From the cell containing the given text, extract its center point as [x, y] coordinate. 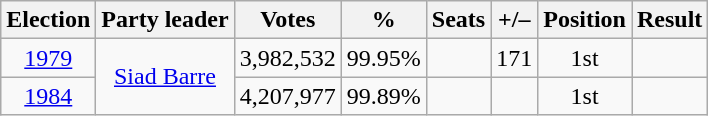
99.89% [384, 96]
Party leader [165, 20]
Election [48, 20]
Seats [458, 20]
Siad Barre [165, 77]
171 [514, 58]
3,982,532 [288, 58]
99.95% [384, 58]
Result [670, 20]
1979 [48, 58]
% [384, 20]
1984 [48, 96]
Position [585, 20]
4,207,977 [288, 96]
Votes [288, 20]
+/– [514, 20]
